Scan for the cell matching the given text and deliver its [x, y] coordinate at center. 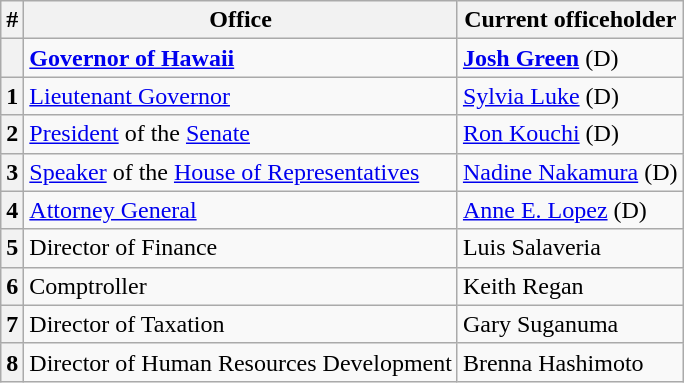
Governor of Hawaii [241, 58]
8 [12, 362]
Luis Salaveria [570, 248]
Nadine Nakamura (D) [570, 172]
# [12, 20]
Josh Green (D) [570, 58]
Attorney General [241, 210]
President of the Senate [241, 134]
Current officeholder [570, 20]
Lieutenant Governor [241, 96]
1 [12, 96]
Office [241, 20]
Speaker of the House of Representatives [241, 172]
Director of Taxation [241, 324]
6 [12, 286]
Ron Kouchi (D) [570, 134]
Gary Suganuma [570, 324]
Director of Human Resources Development [241, 362]
Director of Finance [241, 248]
4 [12, 210]
Sylvia Luke (D) [570, 96]
5 [12, 248]
Keith Regan [570, 286]
Anne E. Lopez (D) [570, 210]
3 [12, 172]
2 [12, 134]
7 [12, 324]
Comptroller [241, 286]
Brenna Hashimoto [570, 362]
